Output the (X, Y) coordinate of the center of the cell containing the given text.  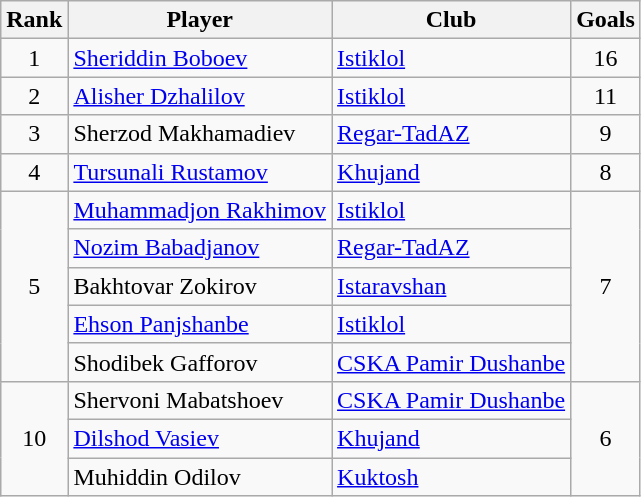
Sherzod Makhamadiev (200, 134)
8 (606, 172)
Muhammadjon Rakhimov (200, 210)
3 (34, 134)
Rank (34, 20)
Ehson Panjshanbe (200, 324)
2 (34, 96)
16 (606, 58)
Nozim Babadjanov (200, 248)
Kuktosh (452, 477)
1 (34, 58)
9 (606, 134)
10 (34, 438)
Shodibek Gafforov (200, 362)
11 (606, 96)
Tursunali Rustamov (200, 172)
Shervoni Mabatshoev (200, 400)
Club (452, 20)
Sheriddin Boboev (200, 58)
Player (200, 20)
Alisher Dzhalilov (200, 96)
6 (606, 438)
Goals (606, 20)
5 (34, 286)
Muhiddin Odilov (200, 477)
Bakhtovar Zokirov (200, 286)
Dilshod Vasiev (200, 438)
Istaravshan (452, 286)
4 (34, 172)
7 (606, 286)
